Return the (x, y) coordinate for the center point of the cell that contains the specified text.  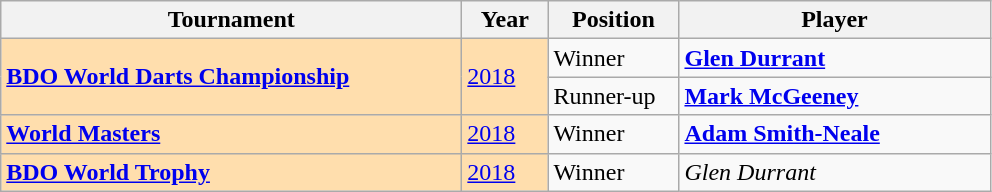
Adam Smith-Neale (834, 134)
Year (505, 20)
BDO World Darts Championship (232, 77)
Runner-up (614, 96)
Position (614, 20)
Player (834, 20)
Tournament (232, 20)
Mark McGeeney (834, 96)
World Masters (232, 134)
BDO World Trophy (232, 172)
